Search for the cell housing the specified text and yield its (X, Y) center coordinate. 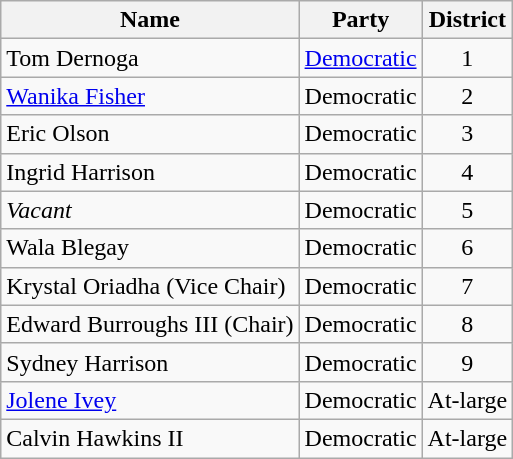
Name (150, 20)
Calvin Hawkins II (150, 438)
Eric Olson (150, 134)
5 (468, 210)
9 (468, 362)
Ingrid Harrison (150, 172)
2 (468, 96)
6 (468, 248)
Tom Dernoga (150, 58)
Jolene Ivey (150, 400)
Edward Burroughs III (Chair) (150, 324)
1 (468, 58)
Krystal Oriadha (Vice Chair) (150, 286)
Wanika Fisher (150, 96)
4 (468, 172)
Sydney Harrison (150, 362)
3 (468, 134)
Vacant (150, 210)
Party (360, 20)
District (468, 20)
Wala Blegay (150, 248)
7 (468, 286)
8 (468, 324)
